From the cell containing the given text, extract its center point as (x, y) coordinate. 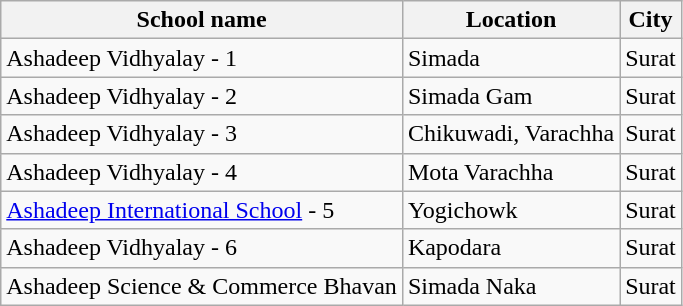
Kapodara (510, 248)
Ashadeep Vidhyalay - 6 (202, 248)
Ashadeep Vidhyalay - 3 (202, 134)
Simada Gam (510, 96)
School name (202, 20)
Ashadeep International School - 5 (202, 210)
Ashadeep Vidhyalay - 1 (202, 58)
Ashadeep Science & Commerce Bhavan (202, 286)
Mota Varachha (510, 172)
Chikuwadi, Varachha (510, 134)
Location (510, 20)
Yogichowk (510, 210)
Simada (510, 58)
Ashadeep Vidhyalay - 4 (202, 172)
Ashadeep Vidhyalay - 2 (202, 96)
Simada Naka (510, 286)
City (651, 20)
